Output the (X, Y) coordinate of the center of the cell containing the given text.  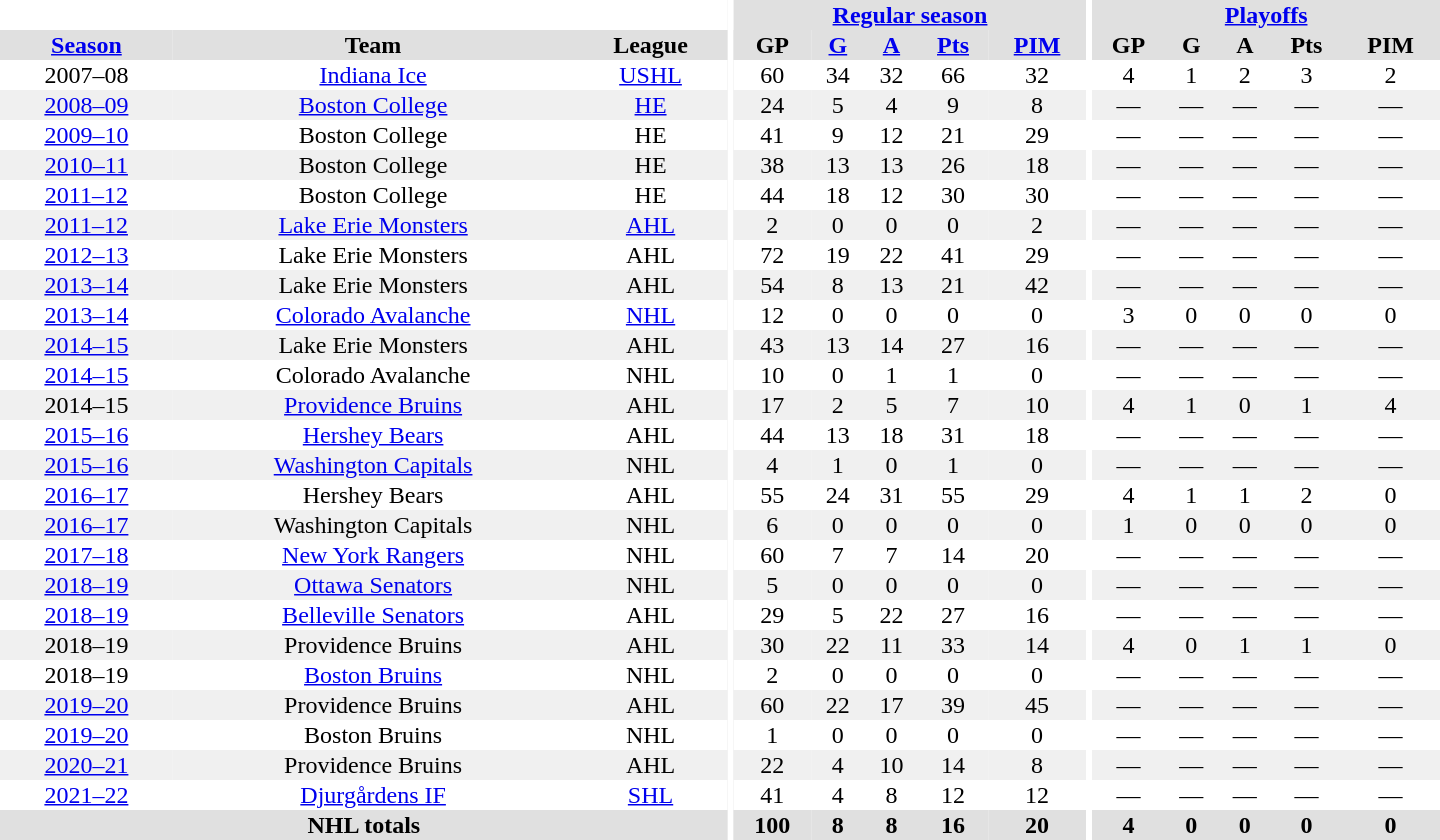
Playoffs (1266, 15)
2007–08 (86, 75)
45 (1038, 705)
39 (952, 705)
34 (838, 75)
19 (838, 255)
2008–09 (86, 105)
Djurgårdens IF (374, 795)
6 (772, 525)
2021–22 (86, 795)
2010–11 (86, 165)
2009–10 (86, 135)
League (650, 45)
11 (892, 645)
26 (952, 165)
New York Rangers (374, 555)
66 (952, 75)
54 (772, 285)
Team (374, 45)
2012–13 (86, 255)
38 (772, 165)
42 (1038, 285)
Season (86, 45)
Belleville Senators (374, 615)
100 (772, 825)
NHL totals (364, 825)
USHL (650, 75)
Indiana Ice (374, 75)
2017–18 (86, 555)
SHL (650, 795)
Regular season (910, 15)
2020–21 (86, 765)
33 (952, 645)
Ottawa Senators (374, 585)
72 (772, 255)
43 (772, 345)
